From the cell containing the given text, extract its center point as (X, Y) coordinate. 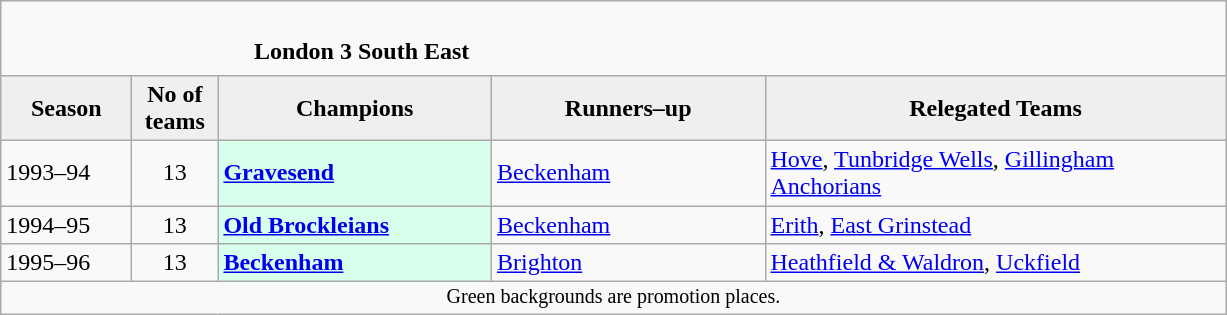
Green backgrounds are promotion places. (614, 298)
Hove, Tunbridge Wells, Gillingham Anchorians (996, 172)
Champions (355, 108)
Erith, East Grinstead (996, 225)
Old Brockleians (355, 225)
1994–95 (66, 225)
1995–96 (66, 263)
Season (66, 108)
No of teams (175, 108)
Heathfield & Waldron, Uckfield (996, 263)
Relegated Teams (996, 108)
Gravesend (355, 172)
1993–94 (66, 172)
Brighton (628, 263)
Runners–up (628, 108)
